Return the [x, y] coordinate for the center point of the cell that contains the specified text.  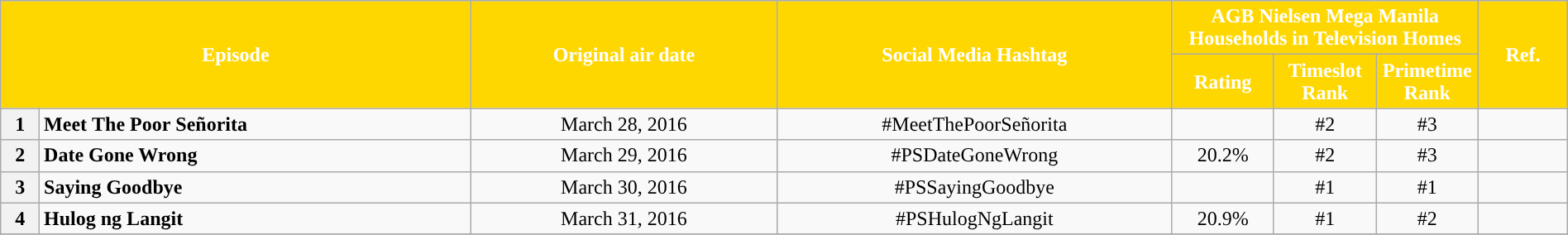
#PSDateGoneWrong [974, 156]
20.2% [1223, 156]
2 [20, 156]
Social Media Hashtag [974, 55]
3 [20, 187]
1 [20, 124]
Meet The Poor Señorita [256, 124]
Date Gone Wrong [256, 156]
#PSHulogNgLangit [974, 218]
Saying Goodbye [256, 187]
Timeslot Rank [1325, 81]
#PSSayingGoodbye [974, 187]
March 29, 2016 [624, 156]
#MeetThePoorSeñorita [974, 124]
March 30, 2016 [624, 187]
Primetime Rank [1427, 81]
4 [20, 218]
Episode [236, 55]
Hulog ng Langit [256, 218]
Ref. [1523, 55]
Original air date [624, 55]
AGB Nielsen Mega Manila Households in Television Homes [1325, 28]
20.9% [1223, 218]
Rating [1223, 81]
March 28, 2016 [624, 124]
March 31, 2016 [624, 218]
